Find where the given text appears and provide that cell's center as [X, Y] coordinate. 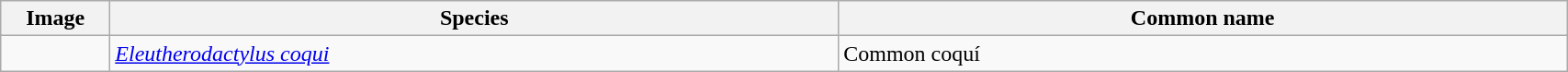
Species [474, 18]
Image [55, 18]
Eleutherodactylus coqui [474, 54]
Common coquí [1203, 54]
Common name [1203, 18]
